Search for the cell housing the specified text and yield its (X, Y) center coordinate. 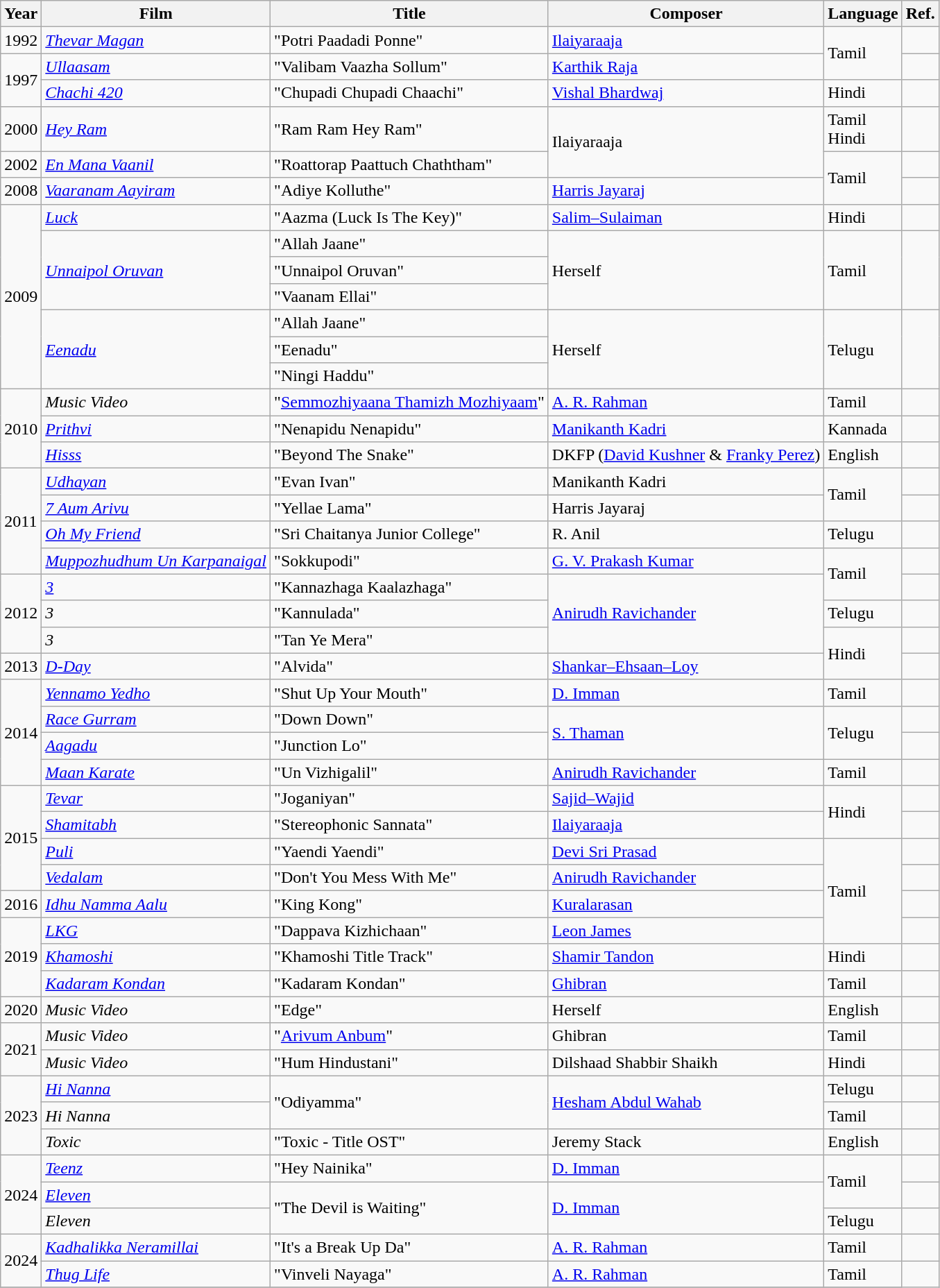
Salim–Sulaiman (685, 217)
"Vinveli Nayaga" (409, 1274)
"Yaendi Yaendi" (409, 851)
"Beyond The Snake" (409, 455)
2020 (21, 1010)
R. Anil (685, 534)
"Junction Lo" (409, 745)
Race Gurram (156, 719)
Khamoshi (156, 957)
2023 (21, 1115)
Toxic (156, 1142)
1997 (21, 80)
"Ram Ram Hey Ram" (409, 129)
Oh My Friend (156, 534)
"Odiyamma" (409, 1102)
Chachi 420 (156, 93)
"Vaanam Ellai" (409, 296)
"Ningi Haddu" (409, 376)
"Kannazhaga Kaalazhaga" (409, 587)
"Aazma (Luck Is The Key)" (409, 217)
DKFP (David Kushner & Franky Perez) (685, 455)
2009 (21, 296)
"Don't You Mess With Me" (409, 878)
2016 (21, 904)
Dilshaad Shabbir Shaikh (685, 1062)
Ref. (920, 14)
"Nenapidu Nenapidu" (409, 429)
Aagadu (156, 745)
"Joganiyan" (409, 799)
"Sokkupodi" (409, 561)
Thug Life (156, 1274)
1992 (21, 40)
Kadhalikka Neramillai (156, 1248)
Composer (685, 14)
Hey Ram (156, 129)
Jeremy Stack (685, 1142)
En Mana Vaanil (156, 164)
2002 (21, 164)
"Un Vizhigalil" (409, 772)
Sajid–Wajid (685, 799)
G. V. Prakash Kumar (685, 561)
Ullaasam (156, 67)
Shankar–Ehsaan–Loy (685, 666)
Kannada (863, 429)
"Unnaipol Oruvan" (409, 270)
7 Aum Arivu (156, 508)
"Kannulada" (409, 613)
TamilHindi (863, 129)
Vishal Bhardwaj (685, 93)
"Potri Paadadi Ponne" (409, 40)
"Sri Chaitanya Junior College" (409, 534)
Muppozhudhum Un Karpanaigal (156, 561)
Vaaranam Aayiram (156, 191)
"Khamoshi Title Track" (409, 957)
Title (409, 14)
"Hey Nainika" (409, 1168)
"The Devil is Waiting" (409, 1207)
D-Day (156, 666)
"Tan Ye Mera" (409, 640)
Language (863, 14)
Maan Karate (156, 772)
"Yellae Lama" (409, 508)
"Dappava Kizhichaan" (409, 931)
"Down Down" (409, 719)
"Shut Up Your Mouth" (409, 693)
"Semmozhiyaana Thamizh Mozhiyaam" (409, 402)
"Valibam Vaazha Sollum" (409, 67)
Puli (156, 851)
Eenadu (156, 349)
2010 (21, 429)
"Hum Hindustani" (409, 1062)
Kadaram Kondan (156, 983)
Prithvi (156, 429)
2019 (21, 957)
LKG (156, 931)
Tevar (156, 799)
Thevar Magan (156, 40)
2015 (21, 838)
Devi Sri Prasad (685, 851)
Year (21, 14)
2000 (21, 129)
"Stereophonic Sannata" (409, 825)
"Adiye Kolluthe" (409, 191)
"Toxic - Title OST" (409, 1142)
"It's a Break Up Da" (409, 1248)
Hisss (156, 455)
2008 (21, 191)
"Edge" (409, 1010)
2021 (21, 1049)
"Roattorap Paattuch Chaththam" (409, 164)
Yennamo Yedho (156, 693)
Shamitabh (156, 825)
Karthik Raja (685, 67)
2011 (21, 521)
Vedalam (156, 878)
"Chupadi Chupadi Chaachi" (409, 93)
"Evan Ivan" (409, 482)
"Eenadu" (409, 349)
2012 (21, 613)
"Arivum Anbum" (409, 1036)
Unnaipol Oruvan (156, 270)
"King Kong" (409, 904)
Luck (156, 217)
2014 (21, 732)
Idhu Namma Aalu (156, 904)
Kuralarasan (685, 904)
Leon James (685, 931)
Shamir Tandon (685, 957)
Teenz (156, 1168)
Udhayan (156, 482)
S. Thaman (685, 732)
"Alvida" (409, 666)
"Kadaram Kondan" (409, 983)
Hesham Abdul Wahab (685, 1102)
Film (156, 14)
2013 (21, 666)
